Find where the given text appears and provide that cell's center as (X, Y) coordinate. 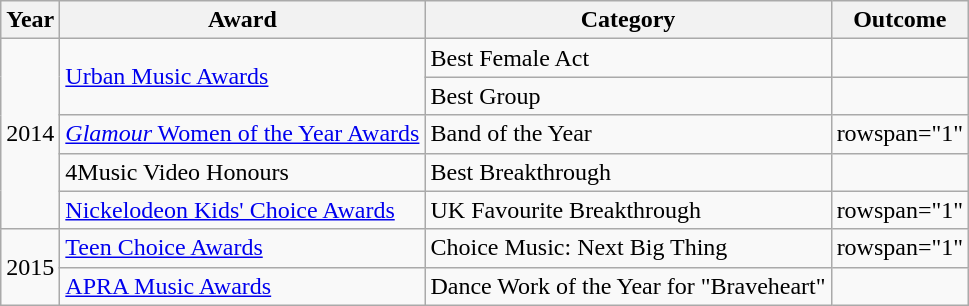
Year (30, 20)
Nickelodeon Kids' Choice Awards (242, 210)
2015 (30, 267)
Award (242, 20)
APRA Music Awards (242, 286)
Best Group (628, 96)
Outcome (900, 20)
Urban Music Awards (242, 77)
4Music Video Honours (242, 172)
Teen Choice Awards (242, 248)
2014 (30, 134)
UK Favourite Breakthrough (628, 210)
Glamour Women of the Year Awards (242, 134)
Band of the Year (628, 134)
Choice Music: Next Big Thing (628, 248)
Category (628, 20)
Dance Work of the Year for "Braveheart" (628, 286)
Best Female Act (628, 58)
Best Breakthrough (628, 172)
